Identify which cell holds the provided text, then report its [X, Y] central coordinate. 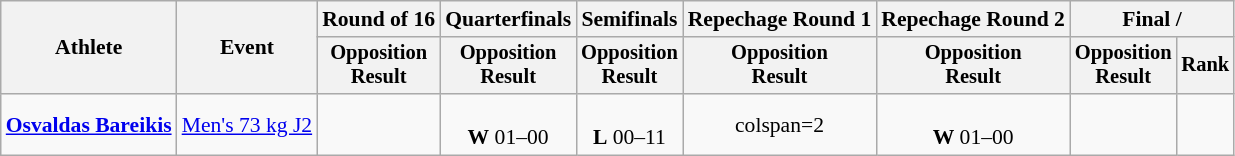
Rank [1206, 66]
Event [248, 48]
Round of 16 [378, 19]
Final / [1152, 19]
Quarterfinals [508, 19]
Semifinals [630, 19]
Repechage Round 1 [780, 19]
Osvaldas Bareikis [89, 124]
colspan=2 [780, 124]
Athlete [89, 48]
Repechage Round 2 [973, 19]
Men's 73 kg J2 [248, 124]
L 00–11 [630, 124]
